Return the [X, Y] coordinate for the center point of the cell that contains the specified text.  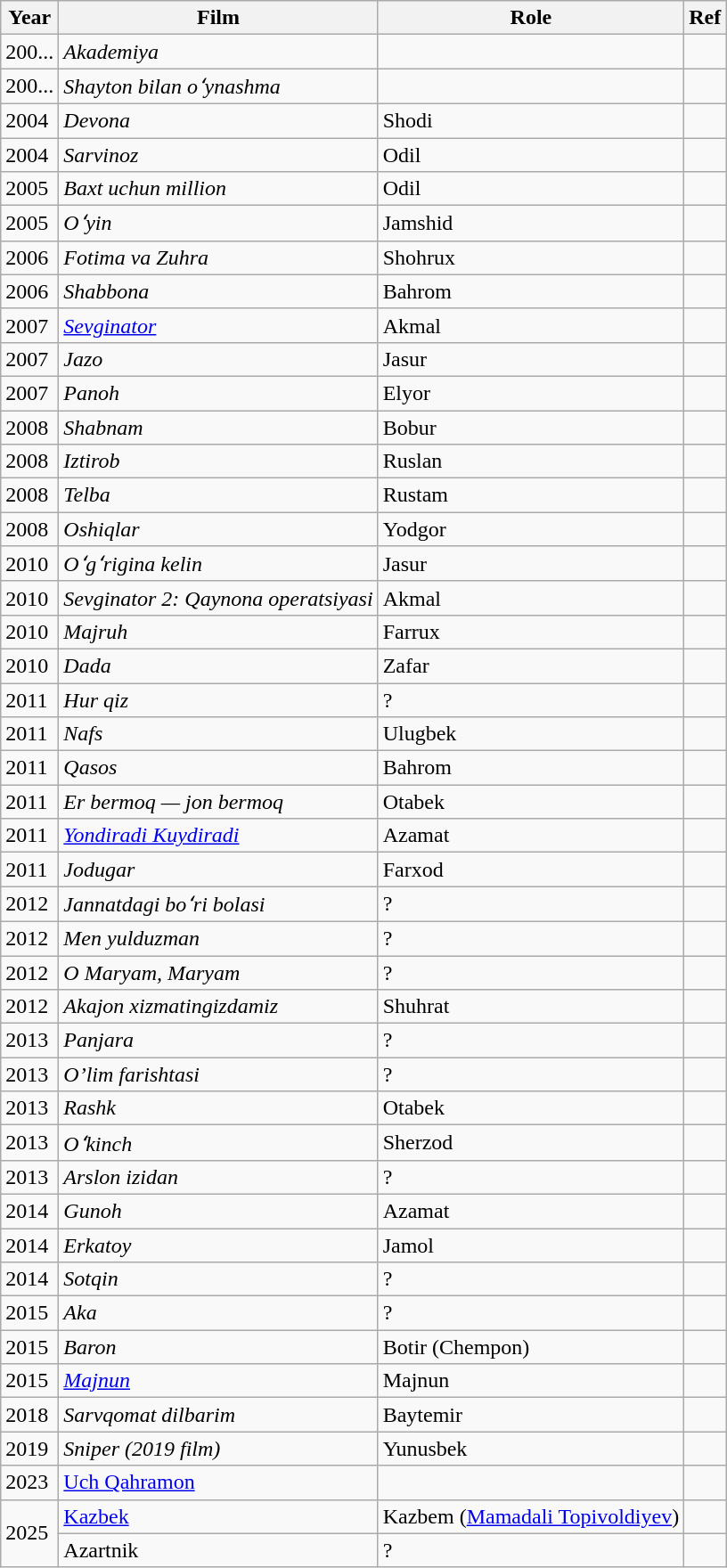
Rustam [531, 495]
Baytemir [531, 1415]
Yodgor [531, 529]
2025 [30, 1533]
Ruslan [531, 461]
2019 [30, 1449]
Jodugar [218, 870]
Baron [218, 1347]
Baxt uchun million [218, 189]
O’lim farishtasi [218, 1074]
Hur qiz [218, 699]
Sniper (2019 film) [218, 1449]
Oʻkinch [218, 1143]
Gunoh [218, 1211]
Panoh [218, 393]
Panjara [218, 1041]
Shohrux [531, 257]
Year [30, 18]
Aka [218, 1313]
Shodi [531, 120]
Devona [218, 120]
Shabbona [218, 291]
Elyor [531, 393]
Yunusbek [531, 1449]
Men yulduzman [218, 938]
Kazbek [218, 1516]
Qasos [218, 768]
Majruh [218, 632]
Akajon xizmatingizdamiz [218, 1007]
Sevginator 2: Qaynona operatsiyasi [218, 598]
Farxod [531, 870]
Yondiradi Kuydiradi [218, 836]
Rashk [218, 1108]
Jannatdagi boʻri bolasi [218, 904]
Uch Qahramon [218, 1482]
Jamshid [531, 224]
Sevginator [218, 325]
Akademiya [218, 52]
Bobur [531, 427]
Telba [218, 495]
Ulugbek [531, 734]
Shuhrat [531, 1007]
Jamol [531, 1245]
2018 [30, 1415]
2023 [30, 1482]
Er bermoq — jon bermoq [218, 802]
Sarvqomat dilbarim [218, 1415]
Oʻyin [218, 224]
Iztirob [218, 461]
Botir (Chempon) [531, 1347]
Film [218, 18]
Sarvinoz [218, 154]
Ref [706, 18]
Sherzod [531, 1143]
Shayton bilan oʻynashma [218, 86]
Role [531, 18]
Kazbem (Mamadali Topivoldiyev) [531, 1516]
Arslon izidan [218, 1177]
Fotima va Zuhra [218, 257]
Jazo [218, 359]
Sotqin [218, 1279]
Dada [218, 666]
O Maryam, Maryam [218, 972]
Farrux [531, 632]
Azartnik [218, 1550]
Nafs [218, 734]
Shabnam [218, 427]
Oʻgʻrigina kelin [218, 564]
Zafar [531, 666]
Oshiqlar [218, 529]
Erkatoy [218, 1245]
